Find where the given text appears and provide that cell's center as (X, Y) coordinate. 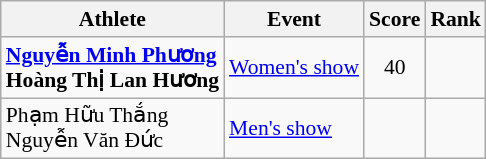
Rank (456, 19)
Men's show (294, 128)
Score (394, 19)
40 (394, 68)
Event (294, 19)
Women's show (294, 68)
Phạm Hữu Thắng Nguyễn Văn Đức (112, 128)
Athlete (112, 19)
Nguyễn Minh Phương Hoàng Thị Lan Hương (112, 68)
